Search for the cell housing the specified text and yield its (x, y) center coordinate. 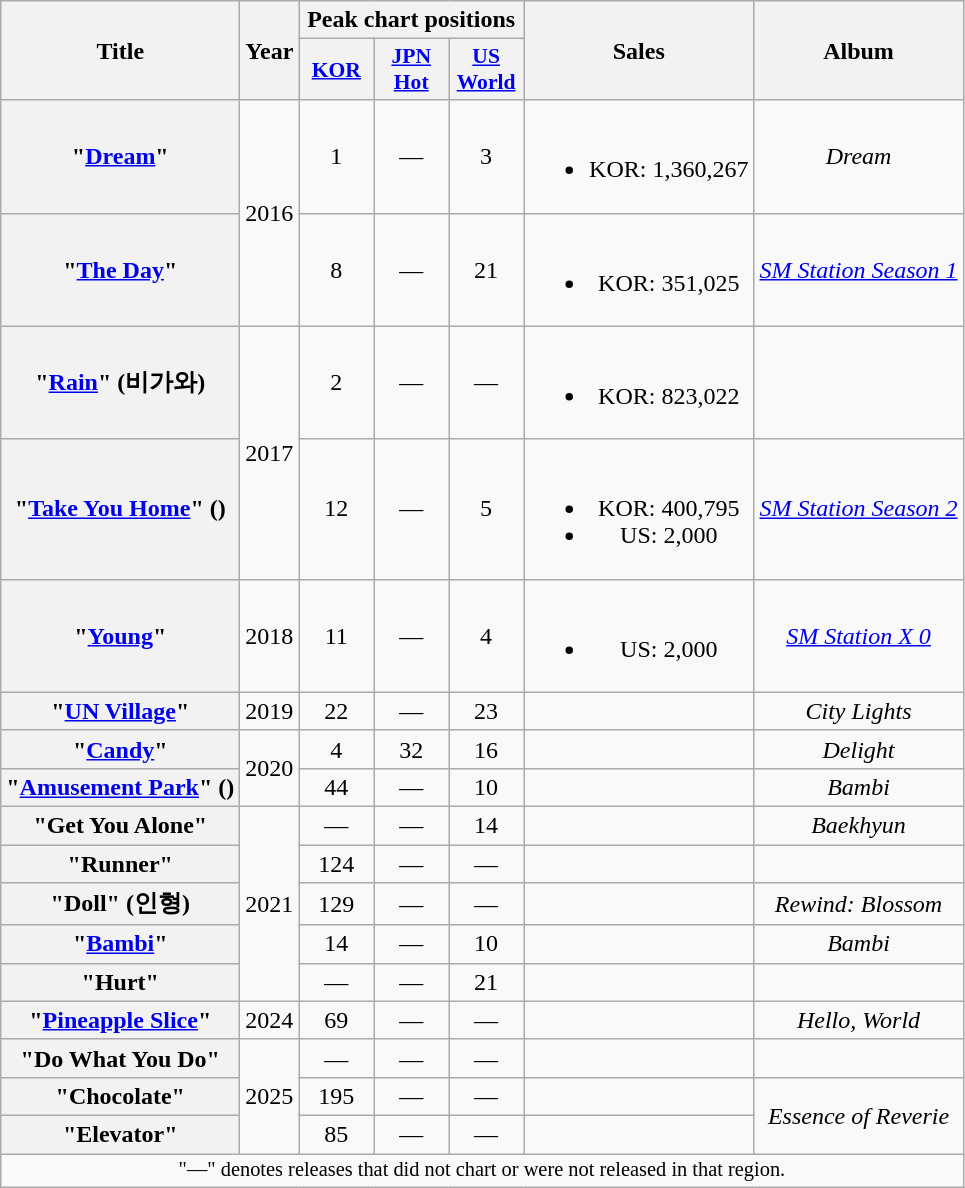
5 (486, 509)
Rewind: Blossom (858, 904)
"Rain" (비가와) (120, 382)
US: 2,000 (639, 636)
"Chocolate" (120, 1096)
12 (336, 509)
KOR: 400,795US: 2,000 (639, 509)
2 (336, 382)
2019 (270, 711)
"Get You Alone" (120, 825)
Peak chart positions (412, 20)
SM Station Season 1 (858, 270)
SM Station Season 2 (858, 509)
"The Day" (120, 270)
2025 (270, 1096)
11 (336, 636)
22 (336, 711)
"UN Village" (120, 711)
23 (486, 711)
"Dream" (120, 156)
2017 (270, 452)
129 (336, 904)
3 (486, 156)
Year (270, 50)
JPNHot (412, 70)
"Pineapple Slice" (120, 1020)
2024 (270, 1020)
2021 (270, 904)
"Hurt" (120, 982)
"Elevator" (120, 1134)
44 (336, 787)
2016 (270, 213)
195 (336, 1096)
Album (858, 50)
"Bambi" (120, 944)
8 (336, 270)
"Candy" (120, 749)
2020 (270, 768)
32 (412, 749)
"Amusement Park" () (120, 787)
KOR: 823,022 (639, 382)
City Lights (858, 711)
USWorld (486, 70)
85 (336, 1134)
"Take You Home" () (120, 509)
KOR: 351,025 (639, 270)
Title (120, 50)
"Runner" (120, 863)
KOR: 1,360,267 (639, 156)
69 (336, 1020)
Essence of Reverie (858, 1115)
2018 (270, 636)
Baekhyun (858, 825)
SM Station X 0 (858, 636)
"Do What You Do" (120, 1058)
124 (336, 863)
"Doll" (인형) (120, 904)
Dream (858, 156)
Sales (639, 50)
Delight (858, 749)
16 (486, 749)
KOR (336, 70)
"—" denotes releases that did not chart or were not released in that region. (482, 1171)
Hello, World (858, 1020)
"Young" (120, 636)
1 (336, 156)
